Locate the cell with the specified text and output its [X, Y] center coordinate. 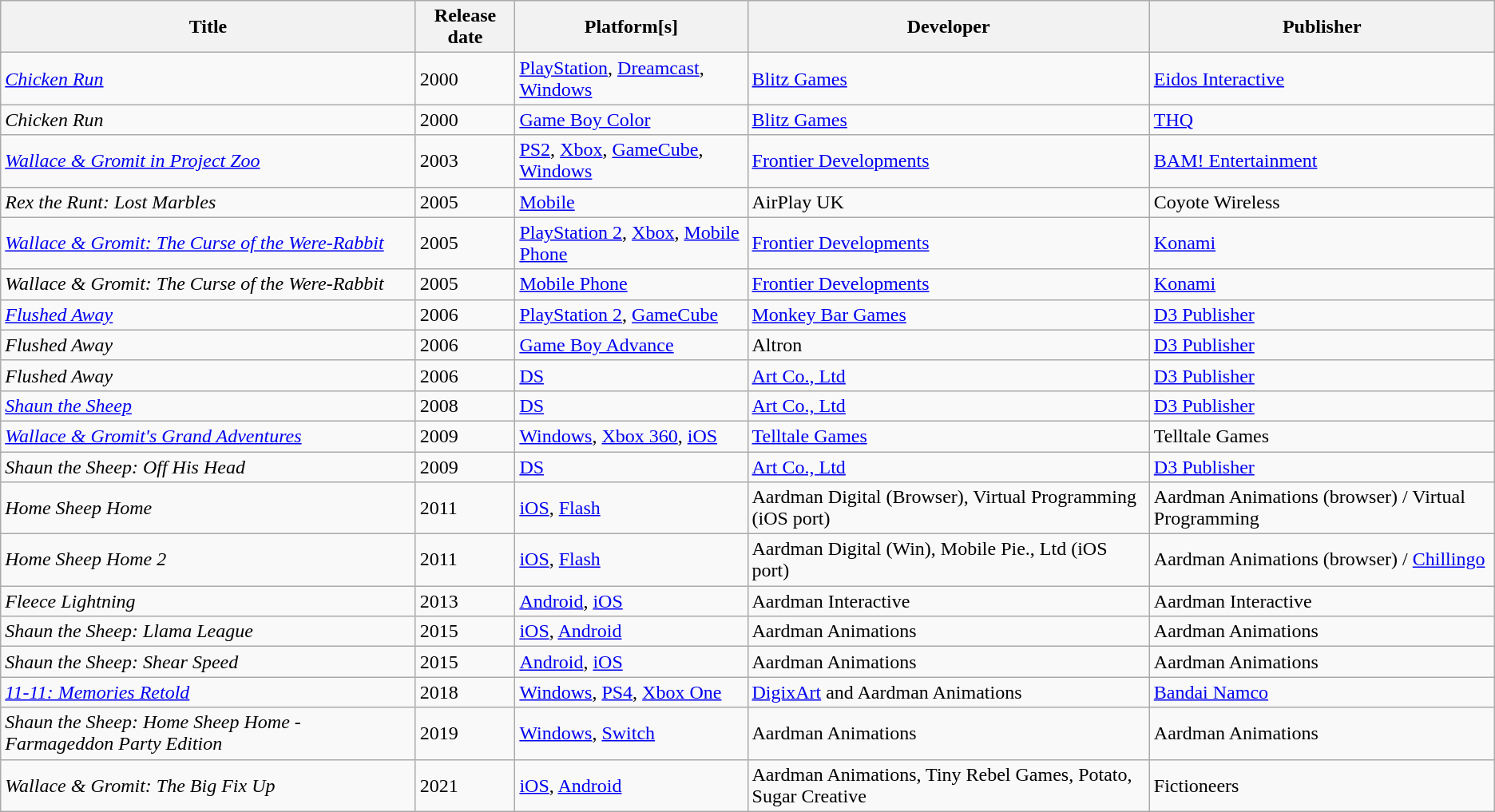
Aardman Animations (browser) / Virtual Programming [1322, 508]
2003 [465, 161]
Monkey Bar Games [949, 315]
Wallace & Gromit in Project Zoo [208, 161]
PlayStation 2, GameCube [631, 315]
Shaun the Sheep: Llama League [208, 632]
Rex the Runt: Lost Marbles [208, 202]
Game Boy Advance [631, 345]
PlayStation, Dreamcast, Windows [631, 78]
Shaun the Sheep: Home Sheep Home - Farmageddon Party Edition [208, 733]
Shaun the Sheep: Shear Speed [208, 662]
BAM! Entertainment [1322, 161]
2018 [465, 692]
DigixArt and Aardman Animations [949, 692]
Windows, Xbox 360, iOS [631, 436]
Windows, PS4, Xbox One [631, 692]
Aardman Digital (Win), Mobile Pie., Ltd (iOS port) [949, 560]
Aardman Animations, Tiny Rebel Games, Potato, Sugar Creative [949, 786]
Windows, Switch [631, 733]
2019 [465, 733]
Mobile Phone [631, 284]
Mobile [631, 202]
2021 [465, 786]
Altron [949, 345]
Aardman Digital (Browser), Virtual Programming (iOS port) [949, 508]
PlayStation 2, Xbox, Mobile Phone [631, 243]
Bandai Namco [1322, 692]
2008 [465, 406]
Fictioneers [1322, 786]
THQ [1322, 120]
Platform[s] [631, 27]
Home Sheep Home 2 [208, 560]
Wallace & Gromit: The Big Fix Up [208, 786]
Wallace & Gromit's Grand Adventures [208, 436]
Shaun the Sheep [208, 406]
PS2, Xbox, GameCube, Windows [631, 161]
Eidos Interactive [1322, 78]
11-11: Memories Retold [208, 692]
Title [208, 27]
AirPlay UK [949, 202]
Shaun the Sheep: Off His Head [208, 467]
Publisher [1322, 27]
Aardman Animations (browser) / Chillingo [1322, 560]
Coyote Wireless [1322, 202]
Developer [949, 27]
Fleece Lightning [208, 601]
Release date [465, 27]
Game Boy Color [631, 120]
Home Sheep Home [208, 508]
2013 [465, 601]
